Extract the (X, Y) coordinate from the center of the cell holding the provided text.  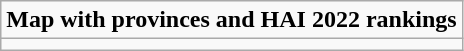
Map with provinces and HAI 2022 rankings (232, 20)
